Scan for the cell matching the given text and deliver its (X, Y) coordinate at center. 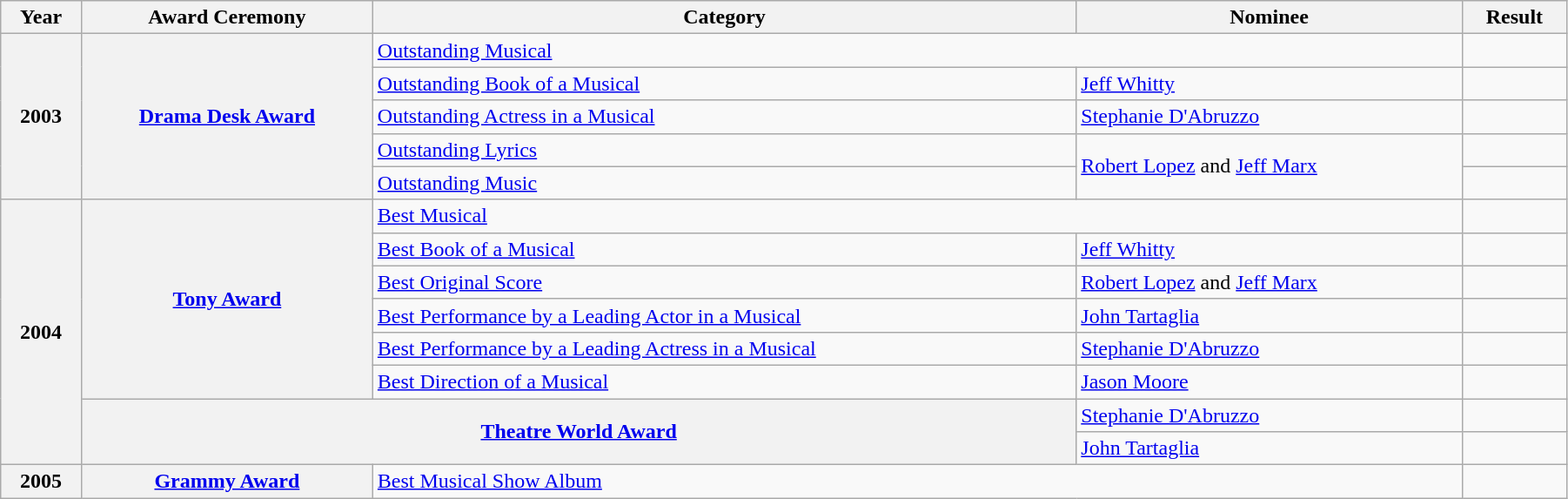
Best Performance by a Leading Actor in a Musical (724, 315)
Outstanding Musical (917, 51)
2005 (42, 482)
Nominee (1270, 17)
2004 (42, 332)
Category (724, 17)
Best Book of a Musical (724, 249)
Theatre World Award (578, 432)
Best Performance by a Leading Actress in a Musical (724, 348)
Outstanding Actress in a Musical (724, 117)
Grammy Award (226, 482)
Outstanding Book of a Musical (724, 84)
Tony Award (226, 299)
2003 (42, 117)
Year (42, 17)
Best Musical (917, 216)
Best Musical Show Album (917, 482)
Best Direction of a Musical (724, 381)
Best Original Score (724, 282)
Award Ceremony (226, 17)
Drama Desk Award (226, 117)
Outstanding Lyrics (724, 150)
Result (1514, 17)
Outstanding Music (724, 183)
Jason Moore (1270, 381)
